Identify which cell holds the provided text, then report its [x, y] central coordinate. 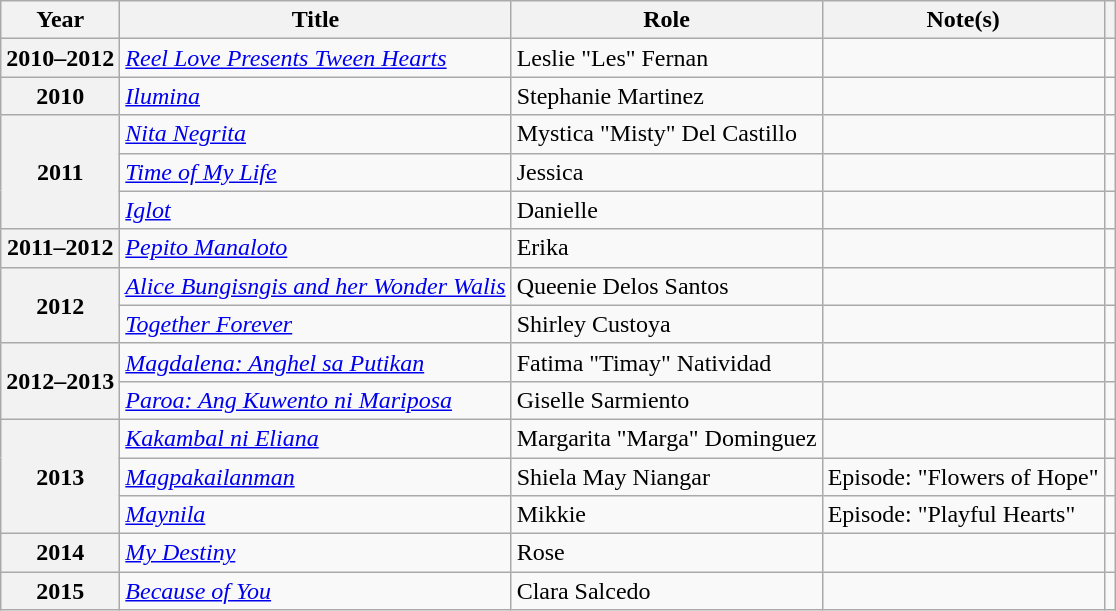
Iglot [316, 210]
Rose [666, 553]
Magdalena: Anghel sa Putikan [316, 362]
Mikkie [666, 515]
Margarita "Marga" Dominguez [666, 438]
Alice Bungisngis and her Wonder Walis [316, 286]
Jessica [666, 172]
Mystica "Misty" Del Castillo [666, 134]
2010–2012 [60, 58]
Episode: "Playful Hearts" [963, 515]
Leslie "Les" Fernan [666, 58]
2015 [60, 591]
My Destiny [316, 553]
Note(s) [963, 20]
Because of You [316, 591]
Magpakailanman [316, 477]
2014 [60, 553]
Clara Salcedo [666, 591]
2011–2012 [60, 248]
2011 [60, 172]
Danielle [666, 210]
Time of My Life [316, 172]
Queenie Delos Santos [666, 286]
Shiela May Niangar [666, 477]
Pepito Manaloto [316, 248]
Title [316, 20]
Together Forever [316, 324]
Year [60, 20]
Role [666, 20]
2010 [60, 96]
Episode: "Flowers of Hope" [963, 477]
Reel Love Presents Tween Hearts [316, 58]
Fatima "Timay" Natividad [666, 362]
Nita Negrita [316, 134]
Paroa: Ang Kuwento ni Mariposa [316, 400]
Maynila [316, 515]
2012 [60, 305]
Shirley Custoya [666, 324]
Kakambal ni Eliana [316, 438]
Stephanie Martinez [666, 96]
Giselle Sarmiento [666, 400]
2012–2013 [60, 381]
Erika [666, 248]
2013 [60, 476]
Ilumina [316, 96]
